For the text-containing cell, return its midpoint in [x, y] coordinate format. 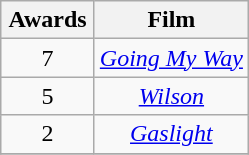
Film [171, 20]
Going My Way [171, 58]
5 [48, 96]
Wilson [171, 96]
7 [48, 58]
Gaslight [171, 134]
2 [48, 134]
Awards [48, 20]
